Locate the cell with the specified text and output its (X, Y) center coordinate. 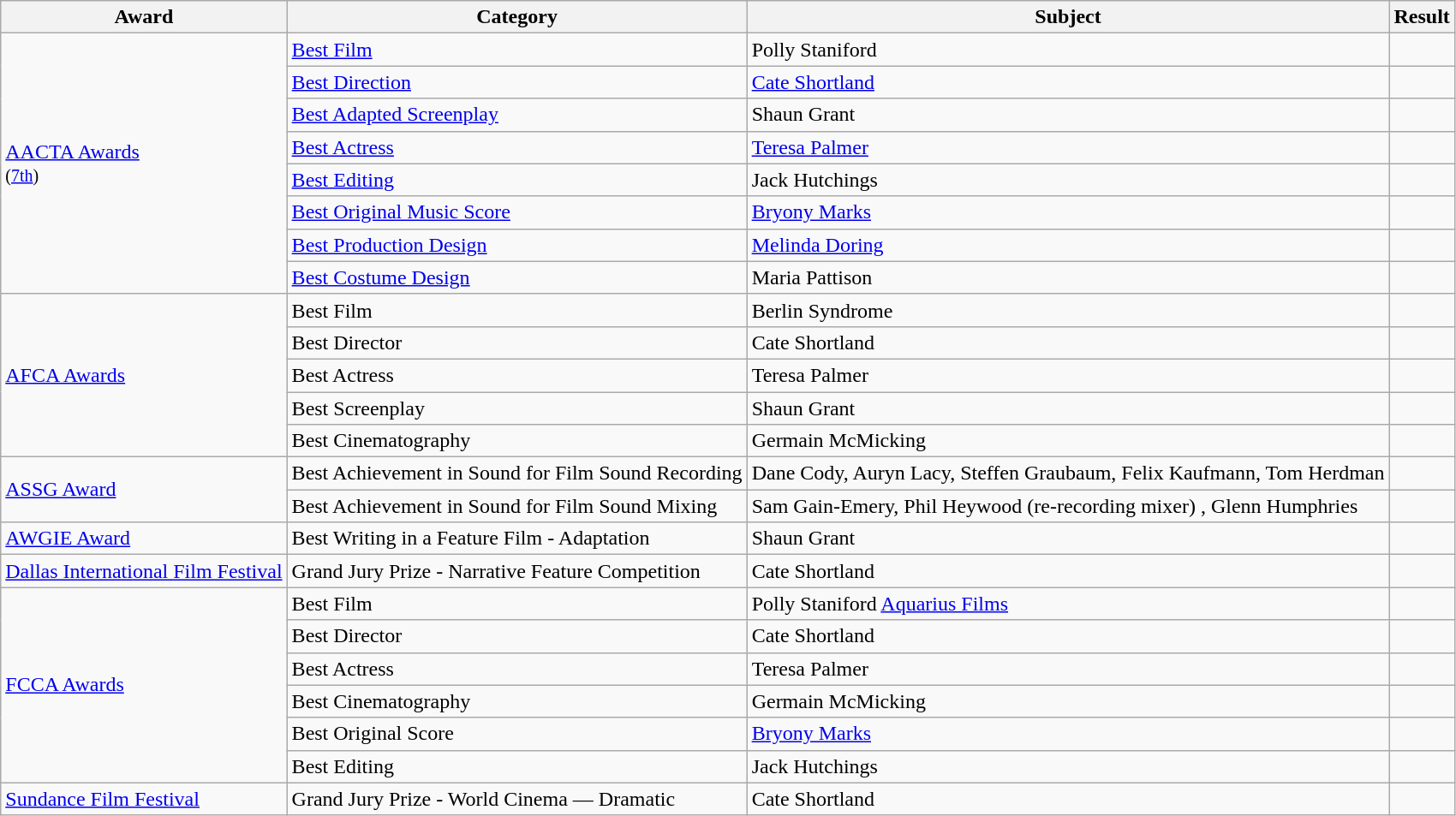
Best Adapted Screenplay (517, 115)
Sam Gain-Emery, Phil Heywood (re-recording mixer) , Glenn Humphries (1068, 506)
Category (517, 17)
Best Original Music Score (517, 212)
Best Achievement in Sound for Film Sound Mixing (517, 506)
AWGIE Award (144, 539)
Polly Staniford (1068, 50)
Dallas International Film Festival (144, 571)
FCCA Awards (144, 685)
Best Screenplay (517, 408)
Award (144, 17)
Polly Staniford Aquarius Films (1068, 604)
Best Costume Design (517, 277)
Best Production Design (517, 245)
Sundance Film Festival (144, 799)
AFCA Awards (144, 375)
Melinda Doring (1068, 245)
AACTA Awards(7th) (144, 164)
ASSG Award (144, 490)
Grand Jury Prize - World Cinema — Dramatic (517, 799)
Best Writing in a Feature Film - Adaptation (517, 539)
Result (1422, 17)
Dane Cody, Auryn Lacy, Steffen Graubaum, Felix Kaufmann, Tom Herdman (1068, 474)
Maria Pattison (1068, 277)
Best Achievement in Sound for Film Sound Recording (517, 474)
Grand Jury Prize - Narrative Feature Competition (517, 571)
Best Direction (517, 82)
Best Original Score (517, 734)
Subject (1068, 17)
Berlin Syndrome (1068, 310)
